Return the (X, Y) coordinate for the center point of the cell that contains the specified text.  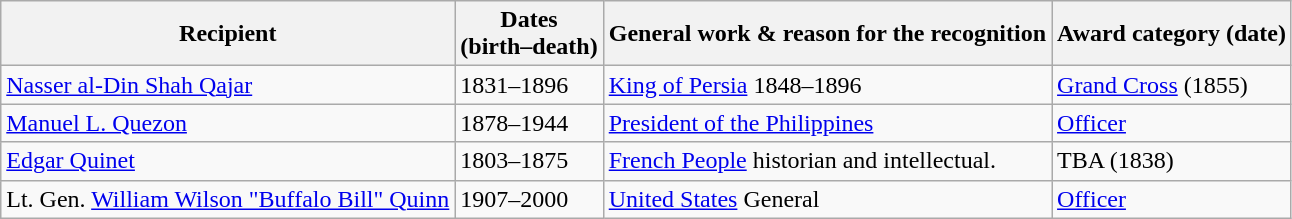
Grand Cross (1855) (1172, 85)
1878–1944 (529, 123)
General work & reason for the recognition (827, 34)
French People historian and intellectual. (827, 161)
Nasser al-Din Shah Qajar (228, 85)
Recipient (228, 34)
Award category (date) (1172, 34)
Dates(birth–death) (529, 34)
1831–1896 (529, 85)
1803–1875 (529, 161)
1907–2000 (529, 199)
Manuel L. Quezon (228, 123)
Lt. Gen. William Wilson "Buffalo Bill" Quinn (228, 199)
King of Persia 1848–1896 (827, 85)
United States General (827, 199)
TBA (1838) (1172, 161)
President of the Philippines (827, 123)
Edgar Quinet (228, 161)
